For the text-containing cell, return its midpoint in (x, y) coordinate format. 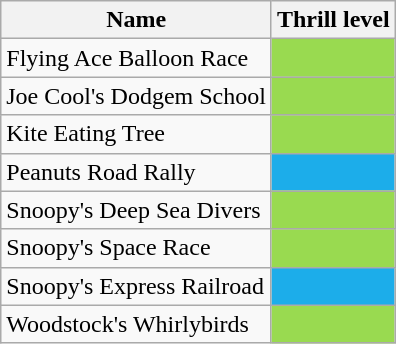
Flying Ace Balloon Race (136, 58)
Snoopy's Space Race (136, 248)
Thrill level (333, 20)
Woodstock's Whirlybirds (136, 324)
Snoopy's Express Railroad (136, 286)
Joe Cool's Dodgem School (136, 96)
Name (136, 20)
Snoopy's Deep Sea Divers (136, 210)
Kite Eating Tree (136, 134)
Peanuts Road Rally (136, 172)
